Output the (x, y) coordinate of the center of the cell containing the given text.  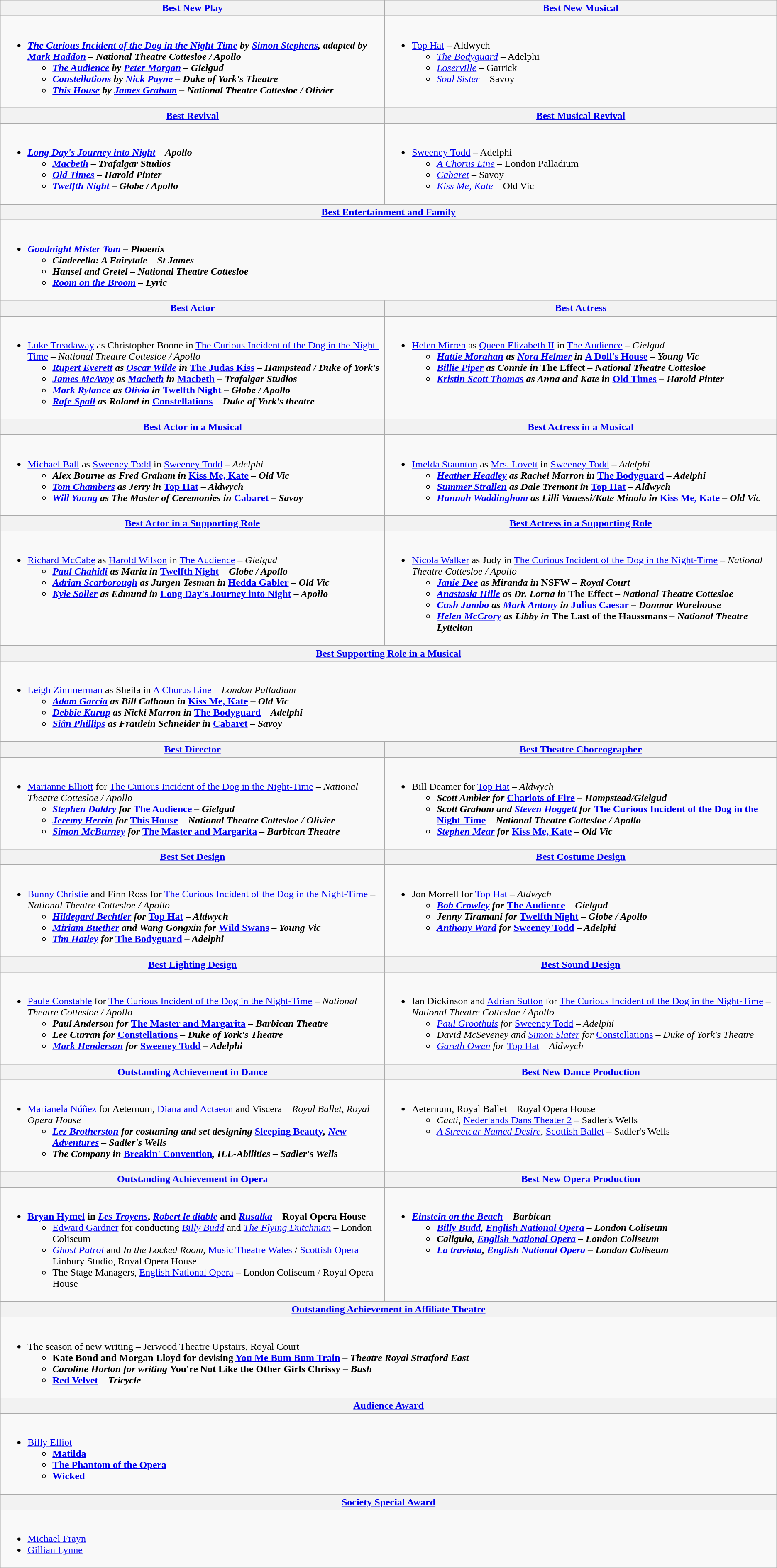
Top Hat – AldwychThe Bodyguard – AdelphiLoserville – GarrickSoul Sister – Savoy (581, 62)
Best Actress in a Supporting Role (581, 523)
Audience Award (388, 1405)
Best Actress (581, 308)
Best New Musical (581, 8)
Long Day's Journey into Night – ApolloMacbeth – Trafalgar StudiosOld Times – Harold PinterTwelfth Night – Globe / Apollo (193, 164)
Best Costume Design (581, 857)
Best Supporting Role in a Musical (388, 653)
Best Set Design (193, 857)
Best Revival (193, 116)
Best Sound Design (581, 964)
Best Actor in a Musical (193, 427)
Sweeney Todd – AdelphiA Chorus Line – London PalladiumCabaret – SavoyKiss Me, Kate – Old Vic (581, 164)
Best Entertainment and Family (388, 212)
Best New Opera Production (581, 1179)
Outstanding Achievement in Affiliate Theatre (388, 1309)
Aeternum, Royal Ballet – Royal Opera HouseCacti, Nederlands Dans Theater 2 – Sadler's WellsA Streetcar Named Desire, Scottish Ballet – Sadler's Wells (581, 1126)
Best New Dance Production (581, 1072)
Outstanding Achievement in Opera (193, 1179)
Best Lighting Design (193, 964)
Best Actress in a Musical (581, 427)
Billy ElliotMatildaThe Phantom of the OperaWicked (388, 1454)
Best Musical Revival (581, 116)
Best New Play (193, 8)
Michael FraynGillian Lynne (388, 1539)
Outstanding Achievement in Dance (193, 1072)
Best Theatre Choreographer (581, 750)
Best Actor in a Supporting Role (193, 523)
Best Actor (193, 308)
Society Special Award (388, 1502)
Goodnight Mister Tom – PhoenixCinderella: A Fairytale – St JamesHansel and Gretel – National Theatre CottesloeRoom on the Broom – Lyric (388, 260)
Best Director (193, 750)
